Search for the cell housing the specified text and yield its (x, y) center coordinate. 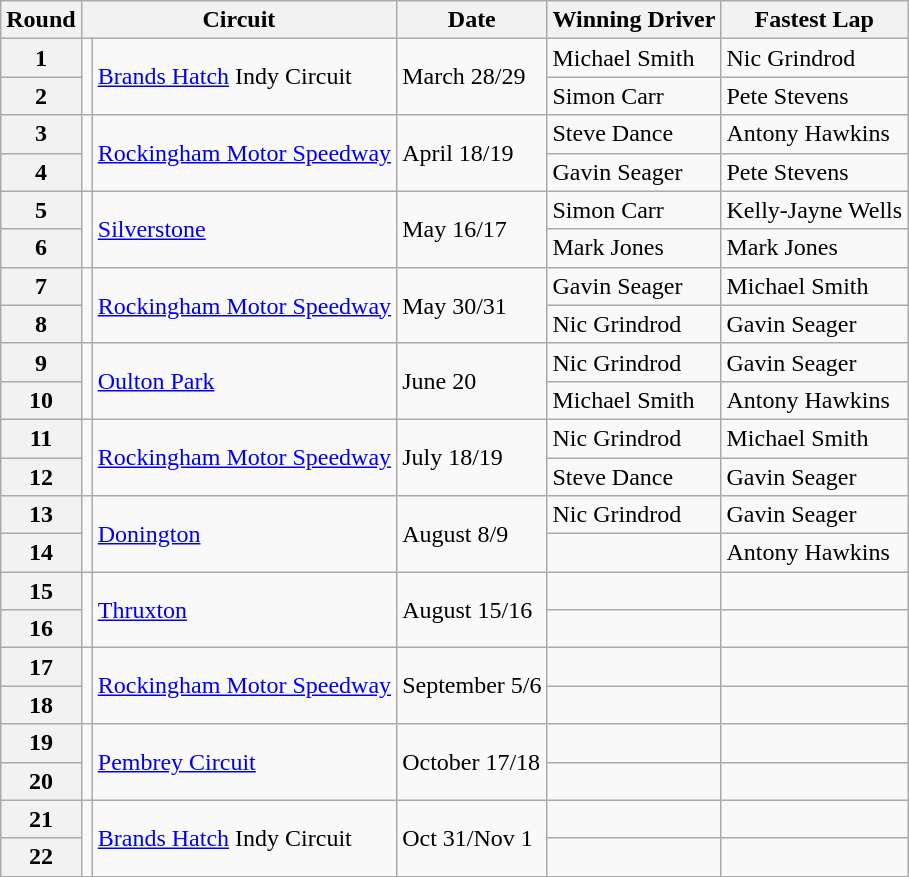
10 (41, 400)
Pembrey Circuit (244, 762)
15 (41, 591)
April 18/19 (472, 153)
May 16/17 (472, 229)
22 (41, 857)
7 (41, 286)
13 (41, 515)
8 (41, 324)
March 28/29 (472, 77)
Kelly-Jayne Wells (814, 210)
4 (41, 172)
October 17/18 (472, 762)
Donington (244, 534)
Date (472, 20)
20 (41, 781)
Thruxton (244, 610)
Round (41, 20)
11 (41, 438)
21 (41, 819)
August 8/9 (472, 534)
Oulton Park (244, 381)
August 15/16 (472, 610)
5 (41, 210)
16 (41, 629)
3 (41, 134)
Winning Driver (634, 20)
June 20 (472, 381)
Oct 31/Nov 1 (472, 838)
May 30/31 (472, 305)
12 (41, 477)
Fastest Lap (814, 20)
July 18/19 (472, 457)
September 5/6 (472, 686)
1 (41, 58)
9 (41, 362)
18 (41, 705)
Silverstone (244, 229)
Circuit (238, 20)
6 (41, 248)
17 (41, 667)
2 (41, 96)
14 (41, 553)
19 (41, 743)
